Capture the cell that displays the provided text and extract its [x, y] central coordinate. 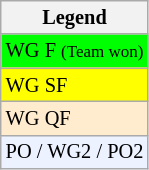
WG QF [75, 118]
WG SF [75, 85]
PO / WG2 / PO2 [75, 152]
WG F (Team won) [75, 51]
Legend [75, 17]
